Extract the [X, Y] coordinate from the center of the cell holding the provided text.  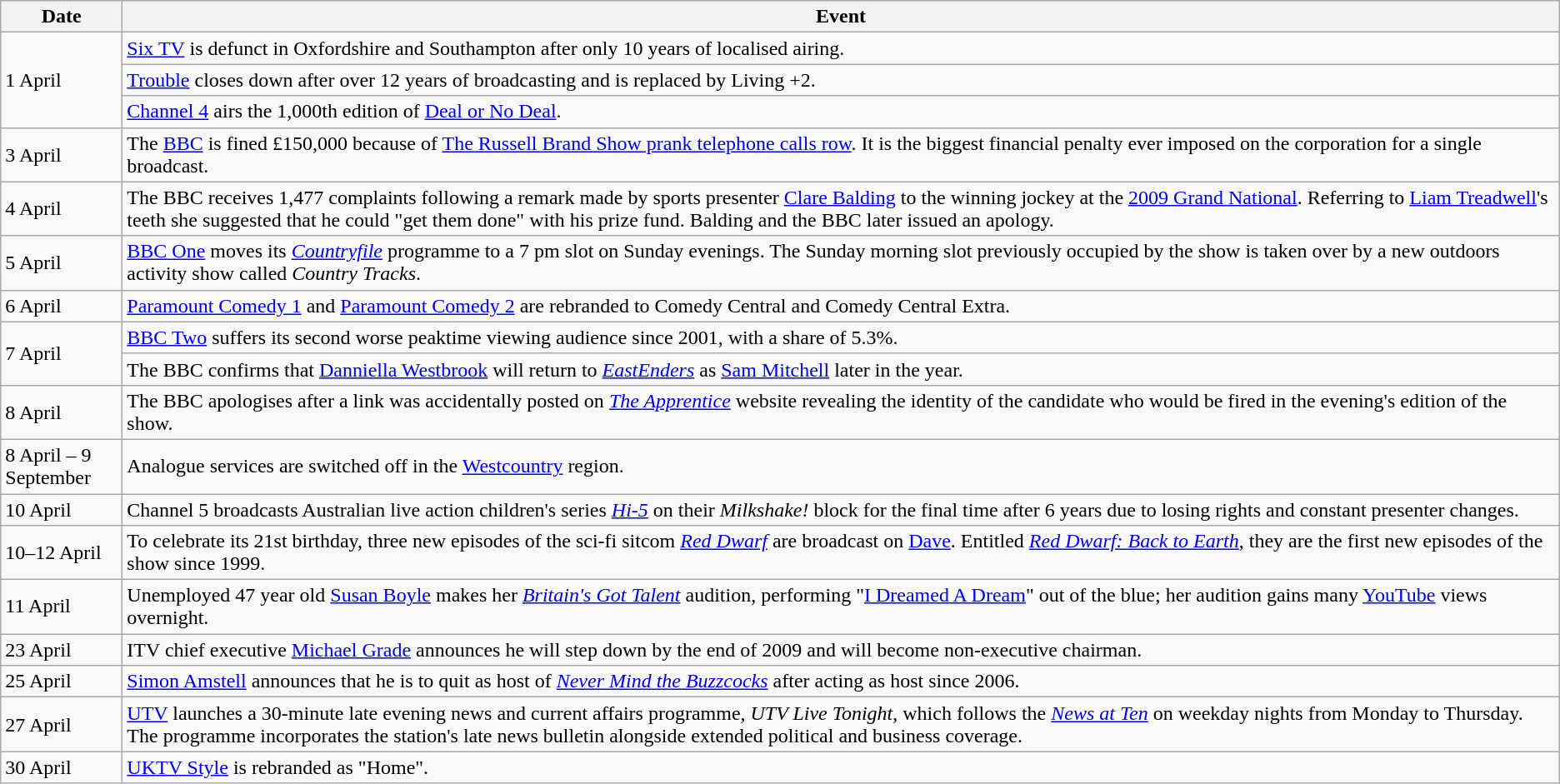
8 April [62, 412]
The BBC confirms that Danniella Westbrook will return to EastEnders as Sam Mitchell later in the year. [841, 369]
ITV chief executive Michael Grade announces he will step down by the end of 2009 and will become non-executive chairman. [841, 650]
10–12 April [62, 553]
UKTV Style is rebranded as "Home". [841, 767]
Paramount Comedy 1 and Paramount Comedy 2 are rebranded to Comedy Central and Comedy Central Extra. [841, 306]
23 April [62, 650]
Six TV is defunct in Oxfordshire and Southampton after only 10 years of localised airing. [841, 48]
5 April [62, 263]
Trouble closes down after over 12 years of broadcasting and is replaced by Living +2. [841, 80]
1 April [62, 80]
Analogue services are switched off in the Westcountry region. [841, 467]
27 April [62, 725]
8 April – 9 September [62, 467]
10 April [62, 509]
6 April [62, 306]
4 April [62, 208]
11 April [62, 607]
30 April [62, 767]
3 April [62, 155]
7 April [62, 353]
Simon Amstell announces that he is to quit as host of Never Mind the Buzzcocks after acting as host since 2006. [841, 682]
25 April [62, 682]
BBC Two suffers its second worse peaktime viewing audience since 2001, with a share of 5.3%. [841, 337]
Event [841, 17]
Channel 4 airs the 1,000th edition of Deal or No Deal. [841, 112]
Date [62, 17]
